Find where the given text appears and provide that cell's center as (x, y) coordinate. 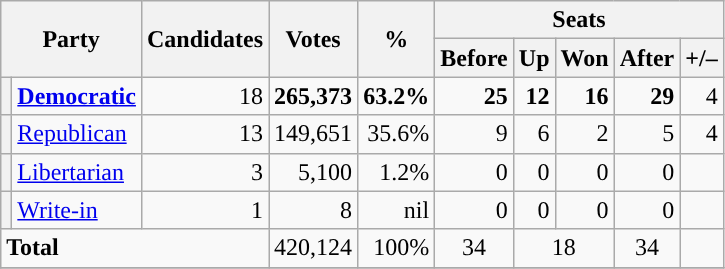
Before (474, 58)
nil (396, 210)
Candidates (204, 39)
Seats (580, 20)
12 (534, 96)
Up (534, 58)
Party (72, 39)
2 (584, 134)
Votes (314, 39)
3 (204, 172)
149,651 (314, 134)
Democratic (77, 96)
25 (474, 96)
9 (474, 134)
Total (135, 248)
35.6% (396, 134)
After (647, 58)
16 (584, 96)
63.2% (396, 96)
6 (534, 134)
100% (396, 248)
Write-in (77, 210)
29 (647, 96)
265,373 (314, 96)
420,124 (314, 248)
1 (204, 210)
13 (204, 134)
% (396, 39)
Republican (77, 134)
5,100 (314, 172)
8 (314, 210)
Libertarian (77, 172)
+/– (702, 58)
5 (647, 134)
1.2% (396, 172)
Won (584, 58)
